Pinpoint the cell where the given text exists, returning its (X, Y) midpoint coordinate. 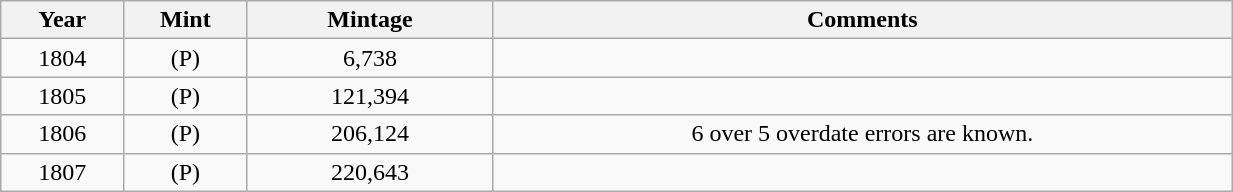
1805 (62, 96)
Comments (862, 20)
1804 (62, 58)
Mintage (370, 20)
6,738 (370, 58)
1807 (62, 172)
121,394 (370, 96)
6 over 5 overdate errors are known. (862, 134)
Year (62, 20)
Mint (186, 20)
220,643 (370, 172)
1806 (62, 134)
206,124 (370, 134)
